Detect which cell encompasses the target text, then output its [X, Y] center coordinate. 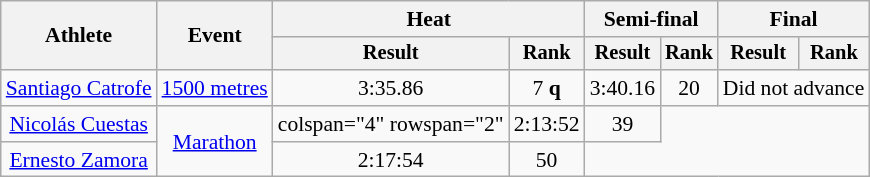
20 [689, 88]
7 q [547, 88]
Semi-final [652, 19]
Marathon [215, 142]
Final [794, 19]
1500 metres [215, 88]
3:35.86 [391, 88]
Santiago Catrofe [79, 88]
2:13:52 [547, 124]
Nicolás Cuestas [79, 124]
Athlete [79, 36]
3:40.16 [622, 88]
Did not advance [794, 88]
39 [622, 124]
Event [215, 36]
colspan="4" rowspan="2" [391, 124]
Heat [429, 19]
